Scan for the cell matching the given text and deliver its (X, Y) coordinate at center. 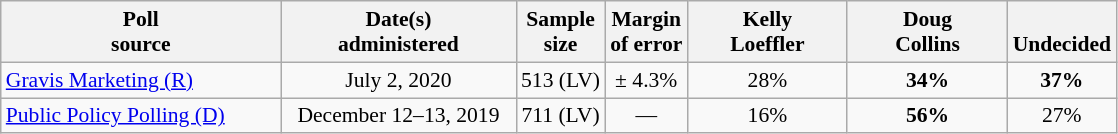
KellyLoeffler (767, 32)
Date(s)administered (398, 32)
Undecided (1062, 32)
513 (LV) (560, 80)
27% (1062, 116)
Samplesize (560, 32)
± 4.3% (646, 80)
December 12–13, 2019 (398, 116)
37% (1062, 80)
56% (927, 116)
Pollsource (141, 32)
34% (927, 80)
DougCollins (927, 32)
711 (LV) (560, 116)
16% (767, 116)
— (646, 116)
28% (767, 80)
July 2, 2020 (398, 80)
Public Policy Polling (D) (141, 116)
Marginof error (646, 32)
Gravis Marketing (R) (141, 80)
